Provide the [x, y] coordinate of the cell's center where the given text is located.  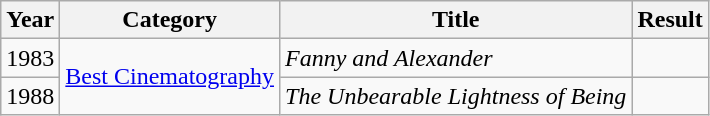
Category [170, 20]
Best Cinematography [170, 77]
Result [670, 20]
1983 [30, 58]
Year [30, 20]
1988 [30, 96]
The Unbearable Lightness of Being [456, 96]
Title [456, 20]
Fanny and Alexander [456, 58]
